Output the (x, y) coordinate of the center of the cell containing the given text.  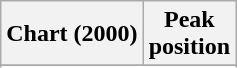
Peakposition (189, 34)
Chart (2000) (72, 34)
